Determine the (X, Y) coordinate at the center of the cell enclosing the given text.  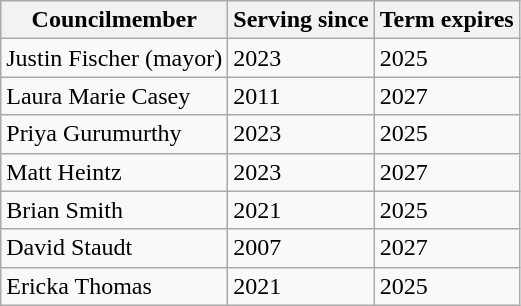
Matt Heintz (114, 172)
Priya Gurumurthy (114, 134)
Ericka Thomas (114, 286)
Laura Marie Casey (114, 96)
Brian Smith (114, 210)
2011 (301, 96)
Councilmember (114, 20)
David Staudt (114, 248)
Term expires (446, 20)
Serving since (301, 20)
2007 (301, 248)
Justin Fischer (mayor) (114, 58)
